Find where the given text appears and provide that cell's center as (X, Y) coordinate. 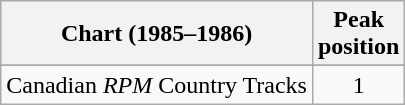
Canadian RPM Country Tracks (157, 85)
Chart (1985–1986) (157, 34)
Peakposition (358, 34)
1 (358, 85)
